Extract the (X, Y) coordinate from the center of the cell holding the provided text.  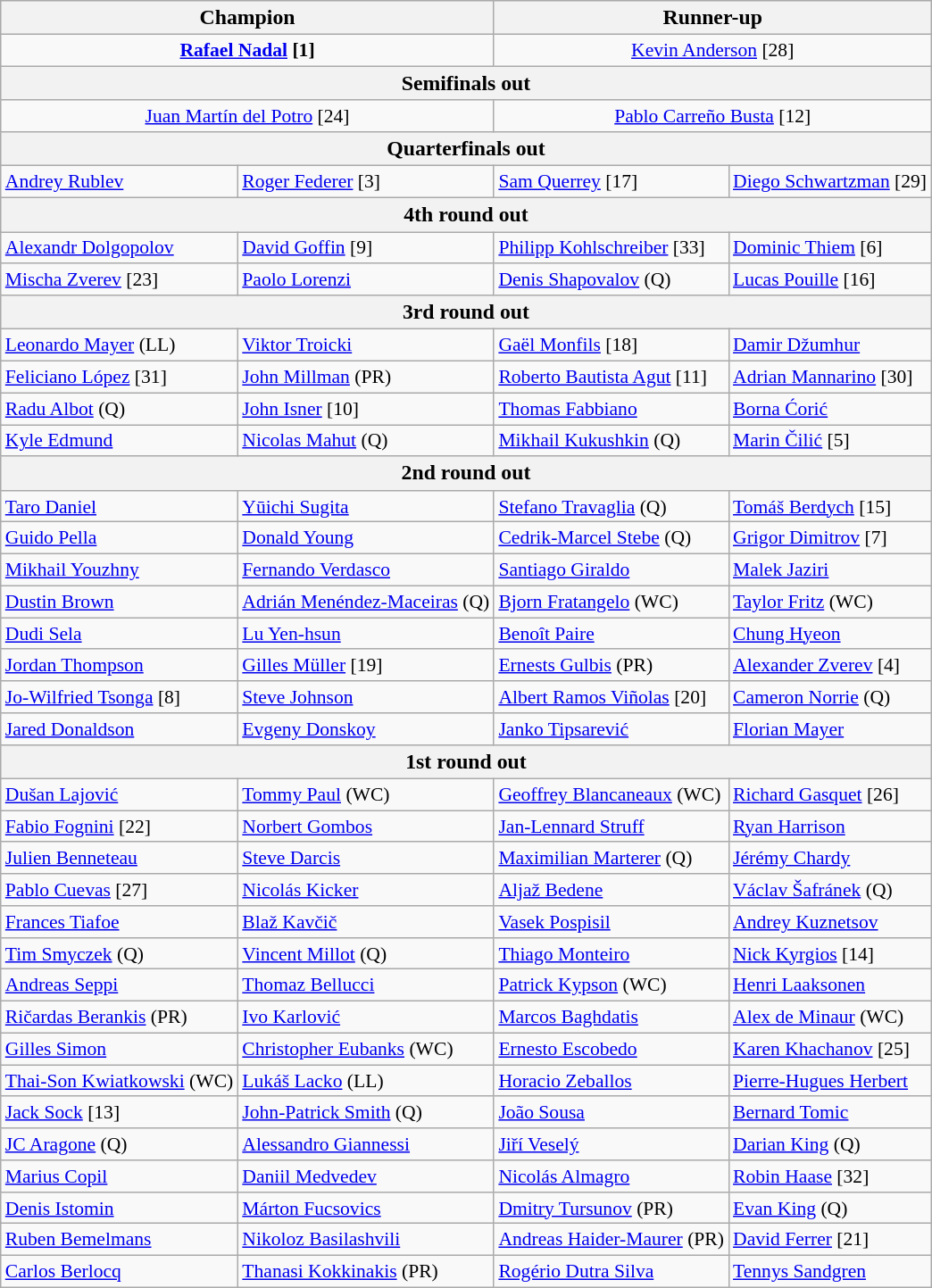
Mischa Zverev [23] (120, 280)
Dudi Sela (120, 634)
Florian Mayer (830, 729)
Quarterfinals out (466, 149)
Thanasi Kokkinakis (PR) (366, 1272)
Andreas Seppi (120, 985)
2nd round out (466, 474)
Dustin Brown (120, 602)
Runner-up (712, 18)
Ernests Gulbis (PR) (611, 666)
Semifinals out (466, 84)
Tomáš Berdych [15] (830, 507)
Denis Istomin (120, 1209)
Gaël Monfils [18] (611, 345)
Philipp Kohlschreiber [33] (611, 248)
Mikhail Kukushkin (Q) (611, 441)
Horacio Zeballos (611, 1081)
Cameron Norrie (Q) (830, 697)
Viktor Troicki (366, 345)
Janko Tipsarević (611, 729)
Fernando Verdasco (366, 570)
Jordan Thompson (120, 666)
Taylor Fritz (WC) (830, 602)
Radu Albot (Q) (120, 409)
Ivo Karlović (366, 1018)
Carlos Berlocq (120, 1272)
Márton Fucsovics (366, 1209)
Leonardo Mayer (LL) (120, 345)
Taro Daniel (120, 507)
Václav Šafránek (Q) (830, 890)
Yūichi Sugita (366, 507)
Robin Haase [32] (830, 1176)
Ernesto Escobedo (611, 1050)
João Sousa (611, 1113)
Alessandro Giannessi (366, 1144)
Pierre-Hugues Herbert (830, 1081)
Nicolás Kicker (366, 890)
Bjorn Fratangelo (WC) (611, 602)
Roger Federer [3] (366, 182)
Jo-Wilfried Tsonga [8] (120, 697)
Jared Donaldson (120, 729)
Damir Džumhur (830, 345)
Tennys Sandgren (830, 1272)
Jiří Veselý (611, 1144)
Fabio Fognini [22] (120, 827)
Juan Martín del Potro [24] (248, 117)
Gilles Simon (120, 1050)
Aljaž Bedene (611, 890)
John Millman (PR) (366, 378)
Tommy Paul (WC) (366, 795)
Ruben Bemelmans (120, 1240)
Diego Schwartzman [29] (830, 182)
3rd round out (466, 312)
Alexander Zverev [4] (830, 666)
Ričardas Berankis (PR) (120, 1018)
Lu Yen-hsun (366, 634)
Borna Ćorić (830, 409)
Dušan Lajović (120, 795)
Daniil Medvedev (366, 1176)
Benoît Paire (611, 634)
Jack Sock [13] (120, 1113)
Norbert Gombos (366, 827)
Marin Čilić [5] (830, 441)
Stefano Travaglia (Q) (611, 507)
Vincent Millot (Q) (366, 954)
Blaž Kavčič (366, 922)
Kyle Edmund (120, 441)
Ryan Harrison (830, 827)
Jan-Lennard Struff (611, 827)
Malek Jaziri (830, 570)
John-Patrick Smith (Q) (366, 1113)
Maximilian Marterer (Q) (611, 859)
John Isner [10] (366, 409)
Roberto Bautista Agut [11] (611, 378)
Bernard Tomic (830, 1113)
Henri Laaksonen (830, 985)
Dominic Thiem [6] (830, 248)
Nicolas Mahut (Q) (366, 441)
Andreas Haider-Maurer (PR) (611, 1240)
Richard Gasquet [26] (830, 795)
Kevin Anderson [28] (712, 51)
1st round out (466, 762)
Frances Tiafoe (120, 922)
Dmitry Tursunov (PR) (611, 1209)
Rogério Dutra Silva (611, 1272)
4th round out (466, 215)
Guido Pella (120, 538)
Champion (248, 18)
Steve Johnson (366, 697)
Alexandr Dolgopolov (120, 248)
Denis Shapovalov (Q) (611, 280)
Grigor Dimitrov [7] (830, 538)
Nicolás Almagro (611, 1176)
Steve Darcis (366, 859)
Pablo Cuevas [27] (120, 890)
Thomas Fabbiano (611, 409)
Lukáš Lacko (LL) (366, 1081)
Thomaz Bellucci (366, 985)
Gilles Müller [19] (366, 666)
Chung Hyeon (830, 634)
Thai-Son Kwiatkowski (WC) (120, 1081)
Santiago Giraldo (611, 570)
Sam Querrey [17] (611, 182)
Andrey Kuznetsov (830, 922)
Evan King (Q) (830, 1209)
Marius Copil (120, 1176)
Feliciano López [31] (120, 378)
Geoffrey Blancaneaux (WC) (611, 795)
Paolo Lorenzi (366, 280)
JC Aragone (Q) (120, 1144)
Thiago Monteiro (611, 954)
Adrian Mannarino [30] (830, 378)
Tim Smyczek (Q) (120, 954)
Albert Ramos Viñolas [20] (611, 697)
Jérémy Chardy (830, 859)
Marcos Baghdatis (611, 1018)
Adrián Menéndez-Maceiras (Q) (366, 602)
Evgeny Donskoy (366, 729)
Mikhail Youzhny (120, 570)
Donald Young (366, 538)
David Goffin [9] (366, 248)
Lucas Pouille [16] (830, 280)
Cedrik-Marcel Stebe (Q) (611, 538)
Vasek Pospisil (611, 922)
Pablo Carreño Busta [12] (712, 117)
Julien Benneteau (120, 859)
Rafael Nadal [1] (248, 51)
Karen Khachanov [25] (830, 1050)
Andrey Rublev (120, 182)
David Ferrer [21] (830, 1240)
Nick Kyrgios [14] (830, 954)
Nikoloz Basilashvili (366, 1240)
Darian King (Q) (830, 1144)
Christopher Eubanks (WC) (366, 1050)
Patrick Kypson (WC) (611, 985)
Alex de Minaur (WC) (830, 1018)
